Pinpoint the cell where the given text exists, returning its [x, y] midpoint coordinate. 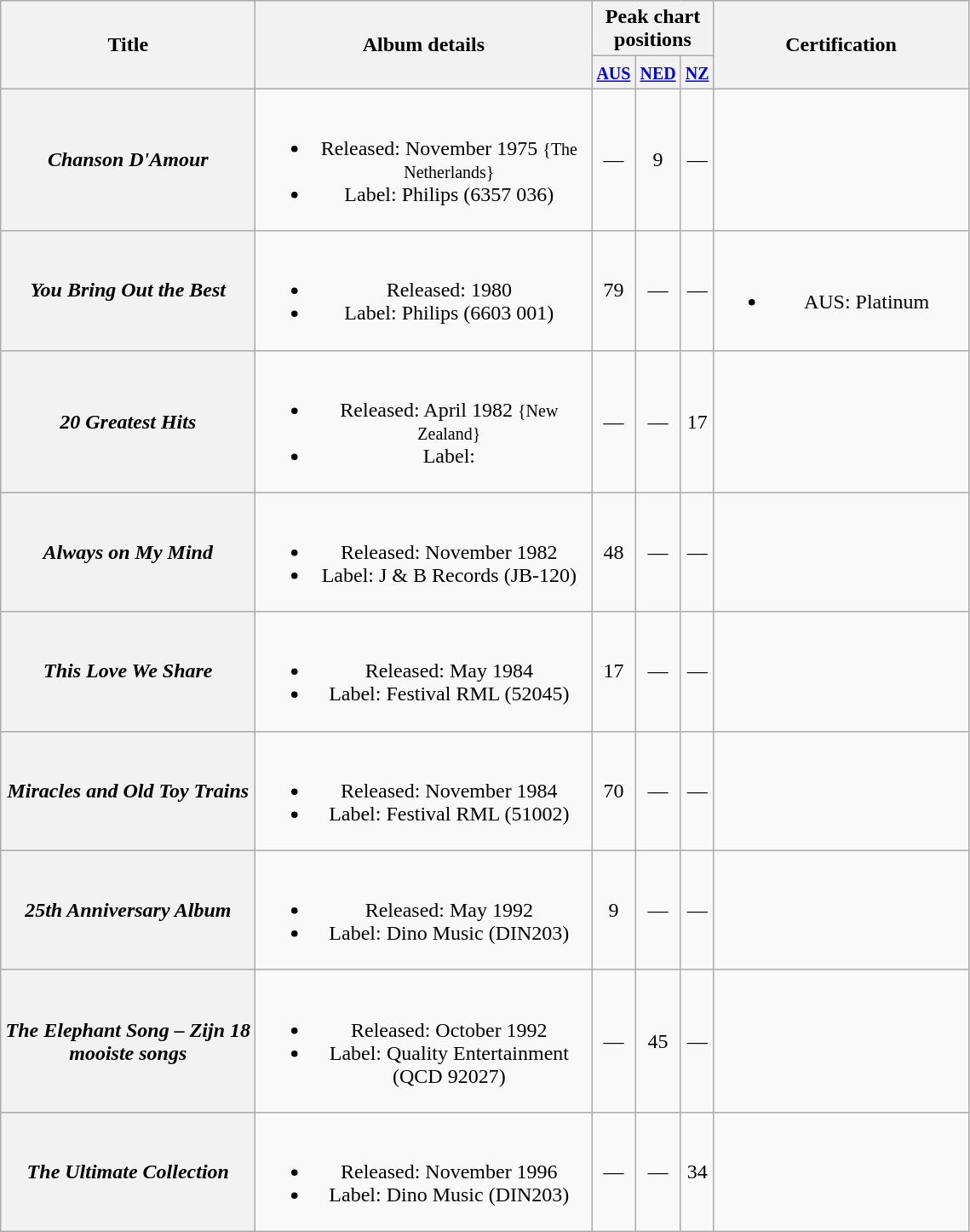
20 Greatest Hits [128, 421]
Album details [424, 44]
Released: November 1975 {The Netherlands}Label: Philips (6357 036) [424, 160]
Released: 1980Label: Philips (6603 001) [424, 291]
The Elephant Song – Zijn 18 mooiste songs [128, 1041]
Released: November 1996Label: Dino Music (DIN203) [424, 1172]
Released: May 1992Label: Dino Music (DIN203) [424, 910]
AUS: Platinum [841, 291]
Title [128, 44]
Released: October 1992Label: Quality Entertainment (QCD 92027) [424, 1041]
Certification [841, 44]
Released: November 1984Label: Festival RML (51002) [424, 791]
Released: November 1982Label: J & B Records (JB-120) [424, 552]
48 [613, 552]
Released: April 1982 {New Zealand}Label: [424, 421]
Released: May 1984Label: Festival RML (52045) [424, 671]
Peak chartpositions [652, 29]
AUS [613, 72]
25th Anniversary Album [128, 910]
NZ [697, 72]
Miracles and Old Toy Trains [128, 791]
Always on My Mind [128, 552]
You Bring Out the Best [128, 291]
The Ultimate Collection [128, 1172]
This Love We Share [128, 671]
45 [657, 1041]
79 [613, 291]
Chanson D'Amour [128, 160]
34 [697, 1172]
NED [657, 72]
70 [613, 791]
